From the cell containing the given text, extract its center point as [X, Y] coordinate. 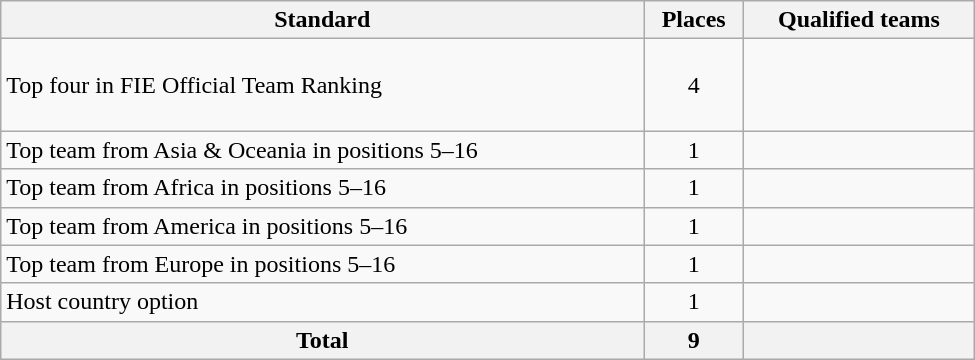
Top team from Africa in positions 5–16 [322, 188]
Top team from Asia & Oceania in positions 5–16 [322, 150]
Top four in FIE Official Team Ranking [322, 85]
4 [694, 85]
Places [694, 20]
Standard [322, 20]
9 [694, 340]
Host country option [322, 302]
Total [322, 340]
Top team from Europe in positions 5–16 [322, 264]
Top team from America in positions 5–16 [322, 226]
Qualified teams [860, 20]
